Search for the cell housing the specified text and yield its (x, y) center coordinate. 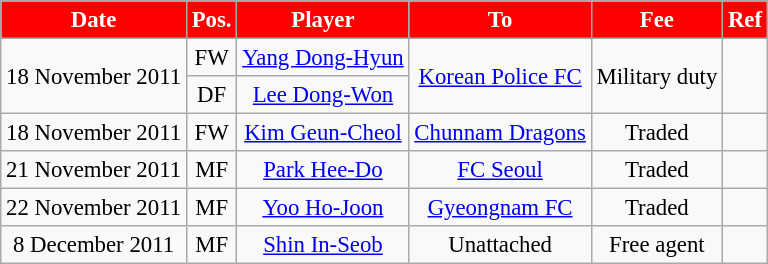
Gyeongnam FC (500, 208)
Kim Geun-Cheol (323, 133)
To (500, 20)
Date (94, 20)
Yoo Ho-Joon (323, 208)
Ref (746, 20)
Pos. (211, 20)
Fee (656, 20)
Chunnam Dragons (500, 133)
Park Hee-Do (323, 170)
Free agent (656, 245)
Lee Dong-Won (323, 95)
DF (211, 95)
FC Seoul (500, 170)
Korean Police FC (500, 76)
Player (323, 20)
Military duty (656, 76)
22 November 2011 (94, 208)
Shin In-Seob (323, 245)
Yang Dong-Hyun (323, 58)
Unattached (500, 245)
21 November 2011 (94, 170)
8 December 2011 (94, 245)
